Find where the given text appears and provide that cell's center as [x, y] coordinate. 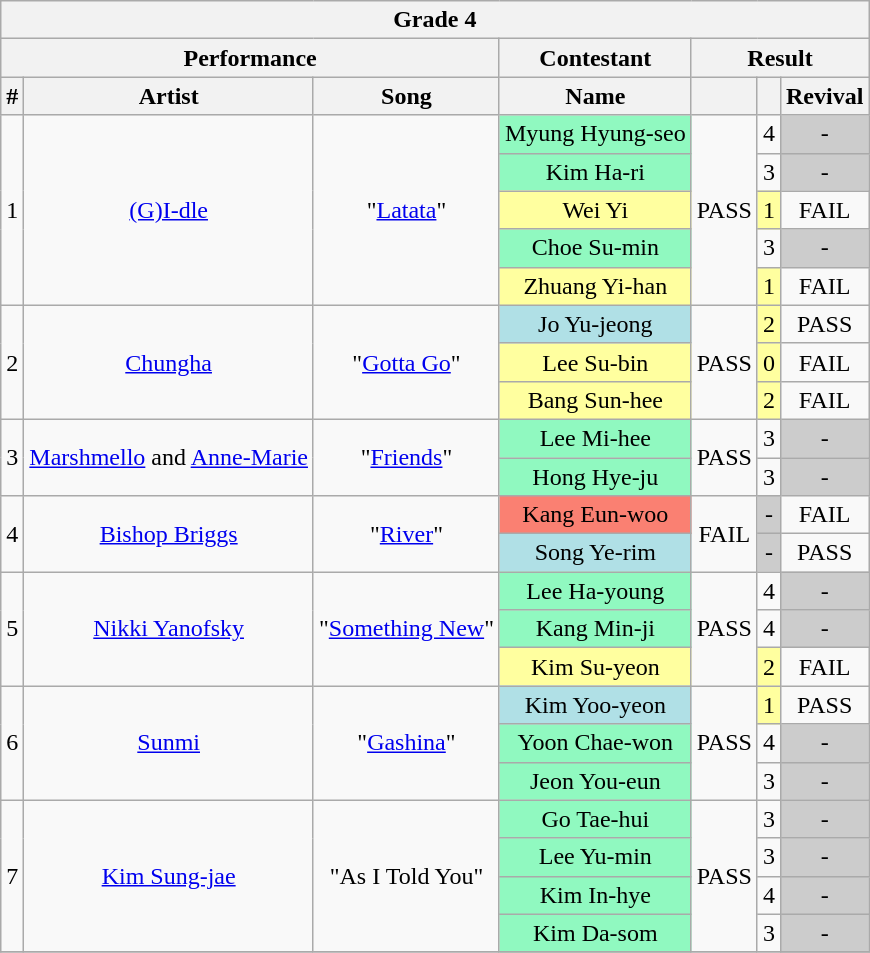
Jo Yu-jeong [595, 324]
"Gashina" [406, 743]
Kim Su-yeon [595, 667]
"Gotta Go" [406, 362]
Zhuang Yi-han [595, 286]
"River" [406, 534]
5 [12, 629]
Bishop Briggs [169, 534]
Choe Su-min [595, 248]
Artist [169, 96]
Lee Mi-hee [595, 438]
(G)I-dle [169, 210]
"Friends" [406, 457]
Hong Hye-ju [595, 477]
Result [780, 58]
Chungha [169, 362]
Nikki Yanofsky [169, 629]
Lee Yu-min [595, 857]
7 [12, 876]
Contestant [595, 58]
Kim Ha-ri [595, 172]
Grade 4 [435, 20]
Lee Su-bin [595, 362]
Kim Yoo-yeon [595, 705]
Kim In-hye [595, 895]
Name [595, 96]
Jeon You-eun [595, 781]
Marshmello and Anne-Marie [169, 457]
# [12, 96]
Wei Yi [595, 210]
Lee Ha-young [595, 591]
Kang Min-ji [595, 629]
6 [12, 743]
Revival [824, 96]
"Latata" [406, 210]
Kim Sung-jae [169, 876]
"Something New" [406, 629]
Kang Eun-woo [595, 515]
Myung Hyung-seo [595, 134]
Bang Sun-hee [595, 400]
"As I Told You" [406, 876]
0 [768, 362]
Song [406, 96]
Go Tae-hui [595, 819]
Sunmi [169, 743]
Kim Da-som [595, 933]
Yoon Chae-won [595, 743]
Performance [250, 58]
Song Ye-rim [595, 553]
